From the cell containing the given text, extract its center point as [X, Y] coordinate. 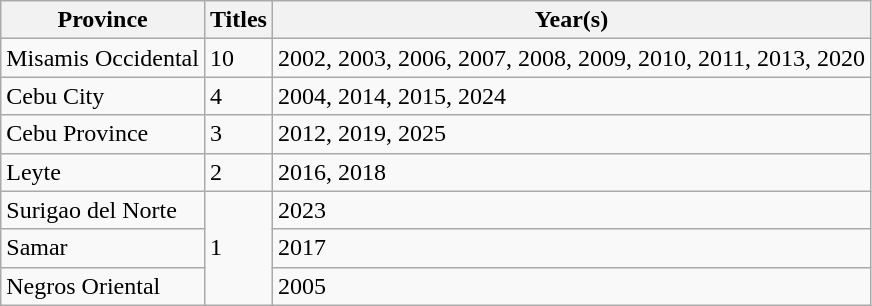
Leyte [103, 172]
2017 [571, 248]
Samar [103, 248]
2005 [571, 286]
Province [103, 20]
2023 [571, 210]
2012, 2019, 2025 [571, 134]
Negros Oriental [103, 286]
Misamis Occidental [103, 58]
Titles [238, 20]
Year(s) [571, 20]
Surigao del Norte [103, 210]
Cebu City [103, 96]
3 [238, 134]
4 [238, 96]
1 [238, 248]
2004, 2014, 2015, 2024 [571, 96]
2016, 2018 [571, 172]
2002, 2003, 2006, 2007, 2008, 2009, 2010, 2011, 2013, 2020 [571, 58]
Cebu Province [103, 134]
2 [238, 172]
10 [238, 58]
